Output the (x, y) coordinate of the center of the cell containing the given text.  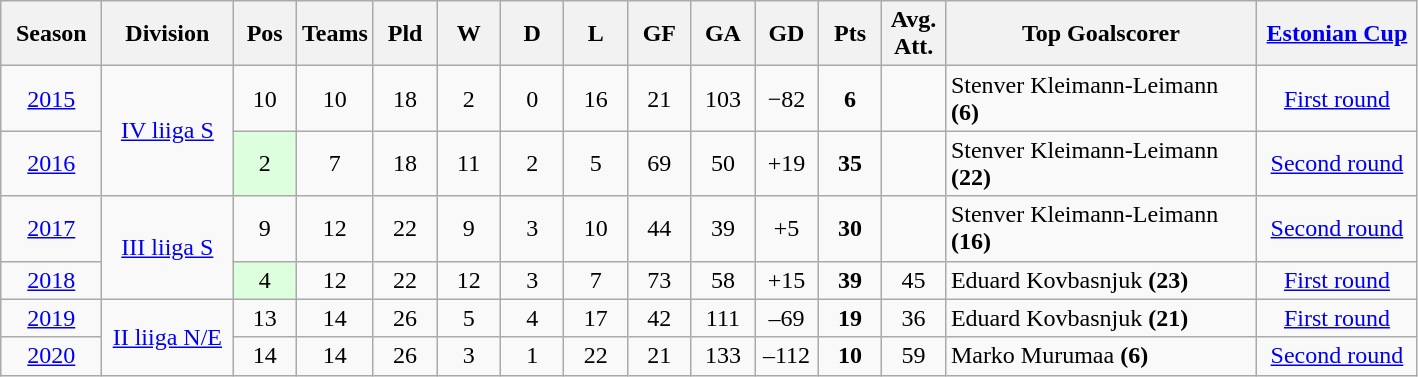
Teams (334, 34)
13 (265, 318)
Division (168, 34)
–69 (787, 318)
73 (660, 280)
45 (914, 280)
2017 (52, 228)
Season (52, 34)
Stenver Kleimann-Leimann (16) (1100, 228)
Eduard Kovbasnjuk (21) (1100, 318)
6 (850, 98)
42 (660, 318)
Estonian Cup (1336, 34)
30 (850, 228)
17 (596, 318)
+15 (787, 280)
Eduard Kovbasnjuk (23) (1100, 280)
36 (914, 318)
103 (723, 98)
133 (723, 356)
+19 (787, 164)
Pos (265, 34)
2015 (52, 98)
Stenver Kleimann-Leimann (22) (1100, 164)
16 (596, 98)
58 (723, 280)
59 (914, 356)
Pts (850, 34)
IV liiga S (168, 131)
50 (723, 164)
D (532, 34)
Top Goalscorer (1100, 34)
+5 (787, 228)
W (469, 34)
69 (660, 164)
L (596, 34)
Avg. Att. (914, 34)
44 (660, 228)
Marko Murumaa (6) (1100, 356)
III liiga S (168, 248)
2020 (52, 356)
1 (532, 356)
Pld (405, 34)
Stenver Kleimann-Leimann (6) (1100, 98)
0 (532, 98)
35 (850, 164)
19 (850, 318)
−82 (787, 98)
GD (787, 34)
II liiga N/E (168, 337)
GF (660, 34)
2016 (52, 164)
11 (469, 164)
–112 (787, 356)
111 (723, 318)
GA (723, 34)
2018 (52, 280)
2019 (52, 318)
